Scan for the cell matching the given text and deliver its (x, y) coordinate at center. 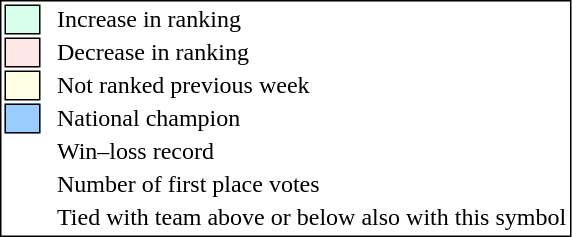
Win–loss record (312, 151)
Number of first place votes (312, 185)
National champion (312, 119)
Increase in ranking (312, 19)
Decrease in ranking (312, 53)
Tied with team above or below also with this symbol (312, 217)
Not ranked previous week (312, 85)
